Extract the (x, y) coordinate from the center of the cell holding the provided text.  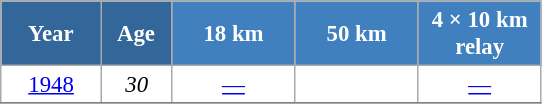
4 × 10 km relay (480, 34)
18 km (234, 34)
Year (52, 34)
1948 (52, 85)
30 (136, 85)
Age (136, 34)
50 km (356, 34)
